Output the (X, Y) coordinate of the center of the cell containing the given text.  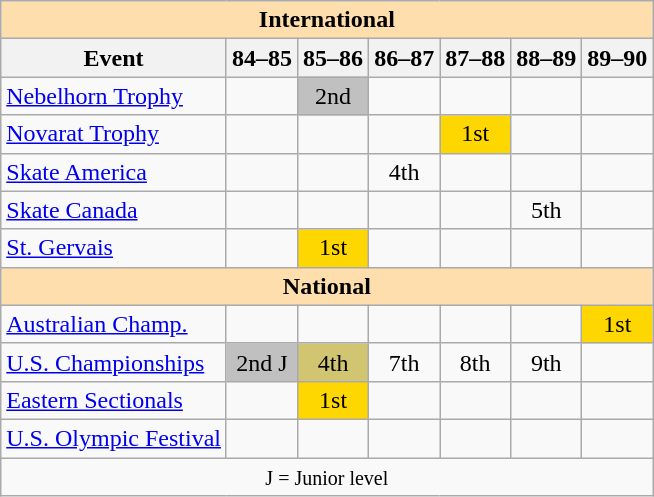
Nebelhorn Trophy (114, 96)
Skate Canada (114, 210)
85–86 (334, 58)
7th (404, 362)
St. Gervais (114, 248)
Eastern Sectionals (114, 400)
88–89 (546, 58)
5th (546, 210)
Skate America (114, 172)
U.S. Championships (114, 362)
Australian Champ. (114, 324)
9th (546, 362)
U.S. Olympic Festival (114, 438)
89–90 (618, 58)
87–88 (476, 58)
8th (476, 362)
2nd (334, 96)
International (327, 20)
National (327, 286)
J = Junior level (327, 477)
Event (114, 58)
2nd J (262, 362)
86–87 (404, 58)
Novarat Trophy (114, 134)
84–85 (262, 58)
